For the text-containing cell, return its midpoint in (X, Y) coordinate format. 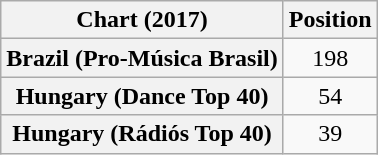
54 (330, 96)
Chart (2017) (142, 20)
39 (330, 134)
Hungary (Rádiós Top 40) (142, 134)
Brazil (Pro-Música Brasil) (142, 58)
Position (330, 20)
Hungary (Dance Top 40) (142, 96)
198 (330, 58)
